Find where the given text appears and provide that cell's center as (x, y) coordinate. 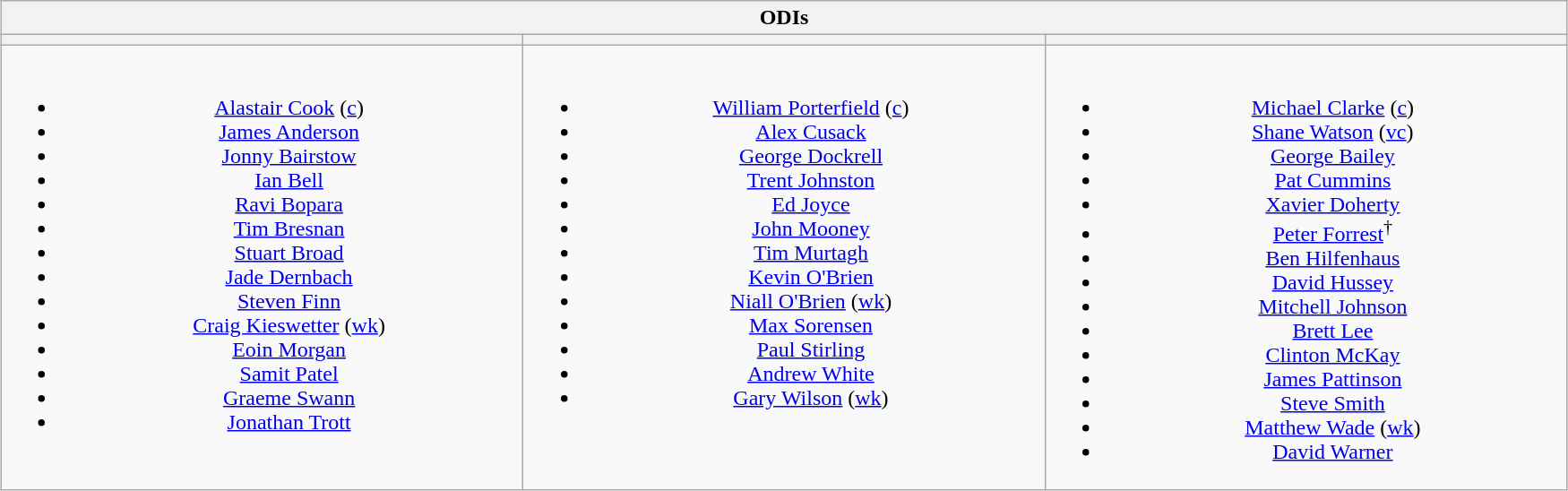
ODIs (783, 18)
